Output the (X, Y) coordinate of the center of the cell containing the given text.  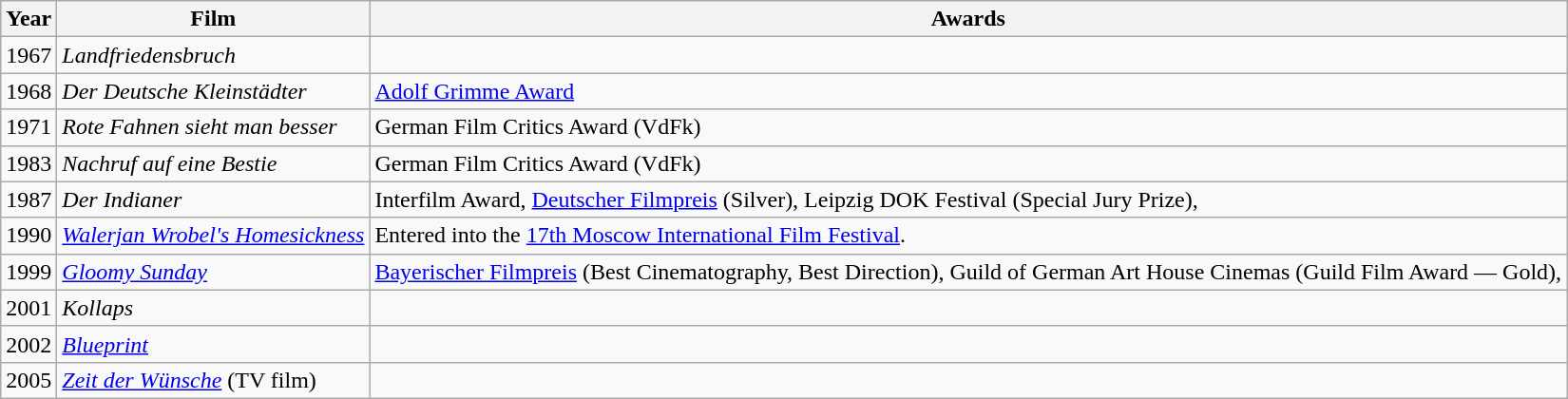
Gloomy Sunday (213, 272)
Der Indianer (213, 199)
Der Deutsche Kleinstädter (213, 91)
Bayerischer Filmpreis (Best Cinematography, Best Direction), Guild of German Art House Cinemas (Guild Film Award — Gold), (968, 272)
Landfriedensbruch (213, 55)
Awards (968, 19)
Film (213, 19)
2005 (29, 380)
2001 (29, 308)
2002 (29, 344)
1987 (29, 199)
1968 (29, 91)
Entered into the 17th Moscow International Film Festival. (968, 236)
Interfilm Award, Deutscher Filmpreis (Silver), Leipzig DOK Festival (Special Jury Prize), (968, 199)
1999 (29, 272)
Rote Fahnen sieht man besser (213, 127)
Adolf Grimme Award (968, 91)
Year (29, 19)
Blueprint (213, 344)
1967 (29, 55)
Zeit der Wünsche (TV film) (213, 380)
1971 (29, 127)
Nachruf auf eine Bestie (213, 163)
1983 (29, 163)
Kollaps (213, 308)
1990 (29, 236)
Walerjan Wrobel's Homesickness (213, 236)
